Locate the cell with the specified text and output its (X, Y) center coordinate. 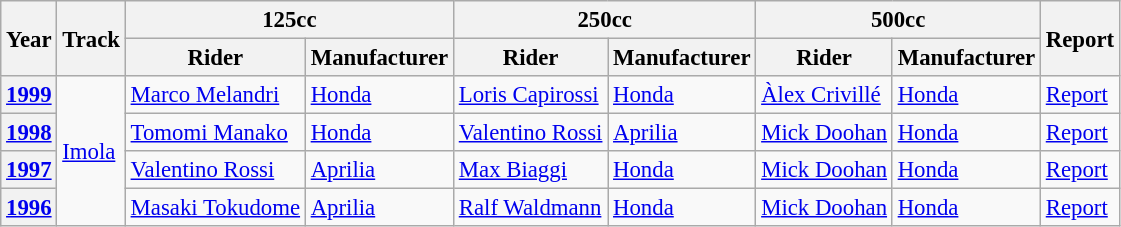
1999 (29, 95)
Year (29, 38)
Masaki Tokudome (215, 208)
125cc (289, 20)
Tomomi Manako (215, 133)
Loris Capirossi (530, 95)
250cc (604, 20)
Track (91, 38)
500cc (898, 20)
Ralf Waldmann (530, 208)
1996 (29, 208)
Imola (91, 151)
Àlex Crivillé (824, 95)
1997 (29, 170)
1998 (29, 133)
Max Biaggi (530, 170)
Marco Melandri (215, 95)
